From the cell containing the given text, extract its center point as (x, y) coordinate. 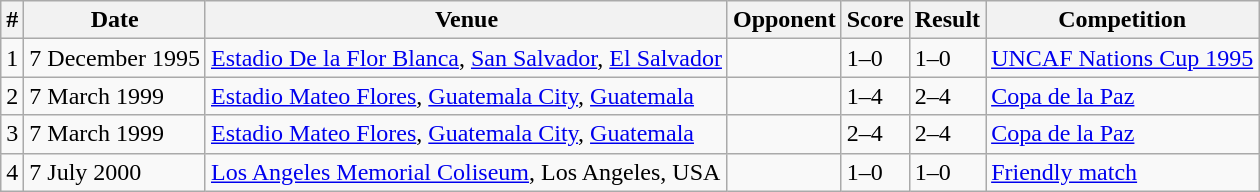
# (12, 20)
Competition (1122, 20)
Result (947, 20)
Opponent (784, 20)
Venue (466, 20)
Date (115, 20)
UNCAF Nations Cup 1995 (1122, 58)
1 (12, 58)
Score (875, 20)
7 July 2000 (115, 172)
2 (12, 96)
7 December 1995 (115, 58)
Estadio De la Flor Blanca, San Salvador, El Salvador (466, 58)
Friendly match (1122, 172)
3 (12, 134)
1–4 (875, 96)
4 (12, 172)
Los Angeles Memorial Coliseum, Los Angeles, USA (466, 172)
